Locate the cell with the specified text and output its (X, Y) center coordinate. 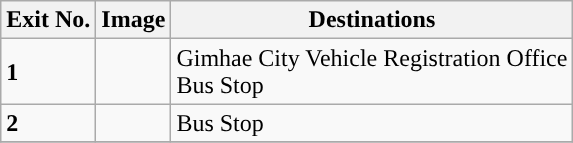
Image (134, 20)
2 (48, 123)
Exit No. (48, 20)
Bus Stop (372, 123)
Destinations (372, 20)
Gimhae City Vehicle Registration OfficeBus Stop (372, 72)
1 (48, 72)
